Identify which cell holds the provided text, then report its [X, Y] central coordinate. 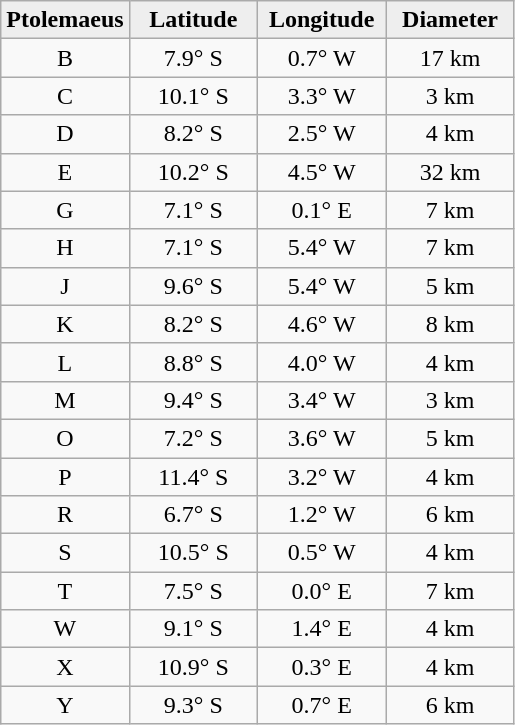
J [65, 286]
8 km [450, 324]
4.0° W [321, 362]
T [65, 591]
3.3° W [321, 96]
Y [65, 705]
0.7° W [321, 58]
2.5° W [321, 134]
10.2° S [193, 172]
9.3° S [193, 705]
D [65, 134]
W [65, 629]
8.8° S [193, 362]
7.5° S [193, 591]
C [65, 96]
0.7° E [321, 705]
4.5° W [321, 172]
X [65, 667]
0.3° E [321, 667]
10.5° S [193, 553]
4.6° W [321, 324]
G [65, 210]
9.1° S [193, 629]
10.9° S [193, 667]
7.9° S [193, 58]
9.4° S [193, 400]
R [65, 515]
3.2° W [321, 477]
1.4° E [321, 629]
L [65, 362]
0.0° E [321, 591]
17 km [450, 58]
32 km [450, 172]
P [65, 477]
Diameter [450, 20]
3.6° W [321, 438]
9.6° S [193, 286]
B [65, 58]
0.5° W [321, 553]
1.2° W [321, 515]
0.1° E [321, 210]
O [65, 438]
3.4° W [321, 400]
Ptolemaeus [65, 20]
11.4° S [193, 477]
Longitude [321, 20]
S [65, 553]
E [65, 172]
10.1° S [193, 96]
Latitude [193, 20]
H [65, 248]
7.2° S [193, 438]
M [65, 400]
6.7° S [193, 515]
K [65, 324]
